Detect which cell encompasses the target text, then output its (x, y) center coordinate. 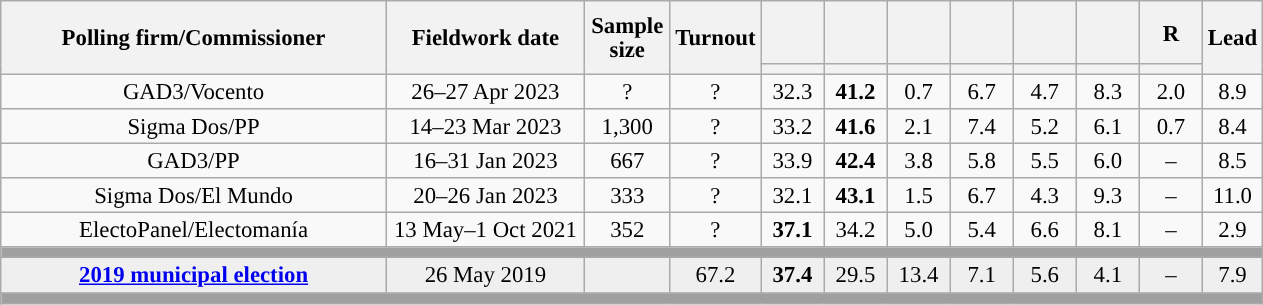
7.1 (982, 276)
33.9 (792, 162)
2.0 (1170, 92)
2019 municipal election (194, 276)
2.9 (1232, 230)
R (1170, 32)
33.2 (792, 126)
667 (627, 162)
1.5 (918, 196)
4.1 (1108, 276)
3.8 (918, 162)
1,300 (627, 126)
14–23 Mar 2023 (485, 126)
8.1 (1108, 230)
6.0 (1108, 162)
6.6 (1044, 230)
9.3 (1108, 196)
GAD3/Vocento (194, 92)
37.4 (792, 276)
34.2 (856, 230)
5.2 (1044, 126)
4.7 (1044, 92)
Sample size (627, 38)
Sigma Dos/El Mundo (194, 196)
43.1 (856, 196)
29.5 (856, 276)
4.3 (1044, 196)
8.9 (1232, 92)
Polling firm/Commissioner (194, 38)
5.4 (982, 230)
20–26 Jan 2023 (485, 196)
8.5 (1232, 162)
41.6 (856, 126)
2.1 (918, 126)
8.4 (1232, 126)
41.2 (856, 92)
7.9 (1232, 276)
Lead (1232, 38)
16–31 Jan 2023 (485, 162)
13 May–1 Oct 2021 (485, 230)
Turnout (716, 38)
6.1 (1108, 126)
352 (627, 230)
5.6 (1044, 276)
11.0 (1232, 196)
37.1 (792, 230)
5.0 (918, 230)
333 (627, 196)
ElectoPanel/Electomanía (194, 230)
5.8 (982, 162)
GAD3/PP (194, 162)
7.4 (982, 126)
67.2 (716, 276)
42.4 (856, 162)
Fieldwork date (485, 38)
13.4 (918, 276)
8.3 (1108, 92)
5.5 (1044, 162)
32.3 (792, 92)
32.1 (792, 196)
26 May 2019 (485, 276)
26–27 Apr 2023 (485, 92)
Sigma Dos/PP (194, 126)
